Scan for the cell matching the given text and deliver its [X, Y] coordinate at center. 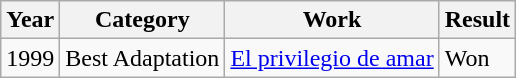
Won [477, 58]
Category [142, 20]
Best Adaptation [142, 58]
1999 [30, 58]
Work [332, 20]
El privilegio de amar [332, 58]
Year [30, 20]
Result [477, 20]
